Find where the given text appears and provide that cell's center as (X, Y) coordinate. 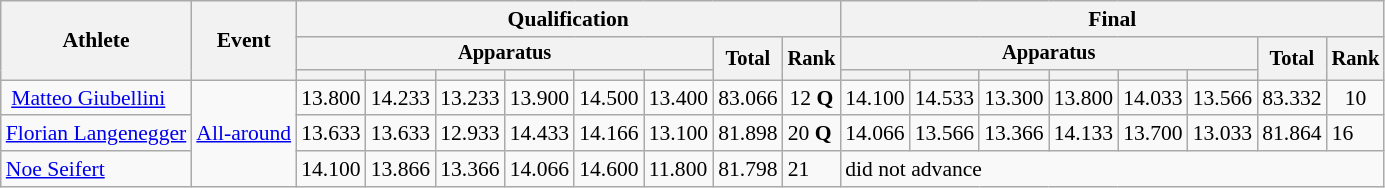
Qualification (568, 19)
14.033 (1152, 98)
14.500 (608, 98)
13.700 (1152, 134)
14.533 (944, 98)
Event (244, 40)
12 Q (812, 98)
81.864 (1292, 134)
All-around (244, 134)
14.600 (608, 169)
14.133 (1084, 134)
Florian Langenegger (96, 134)
83.066 (748, 98)
20 Q (812, 134)
10 (1356, 98)
11.800 (678, 169)
83.332 (1292, 98)
81.898 (748, 134)
Noe Seifert (96, 169)
13.233 (470, 98)
13.900 (540, 98)
Athlete (96, 40)
81.798 (748, 169)
13.033 (1222, 134)
14.166 (608, 134)
did not advance (1112, 169)
13.100 (678, 134)
21 (812, 169)
13.400 (678, 98)
13.866 (400, 169)
14.233 (400, 98)
13.300 (1014, 98)
Matteo Giubellini (96, 98)
14.433 (540, 134)
Final (1112, 19)
16 (1356, 134)
12.933 (470, 134)
